From the cell containing the given text, extract its center point as (x, y) coordinate. 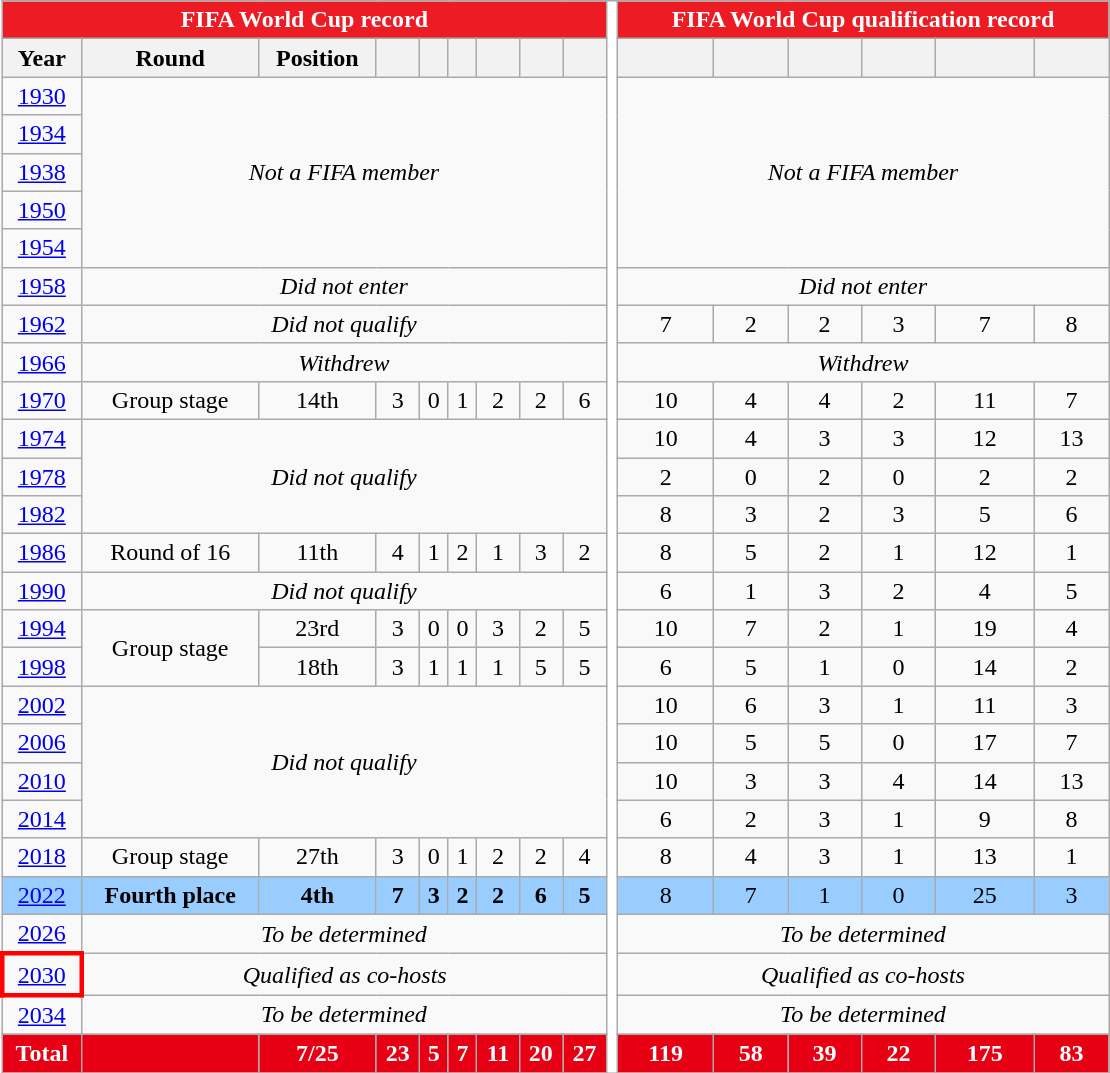
19 (984, 629)
2018 (42, 857)
1962 (42, 324)
2010 (42, 781)
25 (984, 895)
Position (318, 58)
23rd (318, 629)
14th (318, 400)
1934 (42, 134)
22 (898, 1053)
27th (318, 857)
4th (318, 895)
2026 (42, 934)
20 (541, 1053)
1994 (42, 629)
1930 (42, 96)
2002 (42, 705)
2014 (42, 819)
9 (984, 819)
1998 (42, 667)
1966 (42, 362)
1958 (42, 286)
1950 (42, 210)
58 (751, 1053)
Round of 16 (170, 553)
FIFA World Cup record (304, 20)
27 (585, 1053)
119 (665, 1053)
1978 (42, 477)
1970 (42, 400)
83 (1071, 1053)
2030 (42, 974)
18th (318, 667)
2034 (42, 1015)
2022 (42, 895)
Total (42, 1053)
Round (170, 58)
175 (984, 1053)
7/25 (318, 1053)
FIFA World Cup qualification record (862, 20)
39 (825, 1053)
23 (398, 1053)
1974 (42, 438)
Fourth place (170, 895)
1938 (42, 172)
1990 (42, 591)
1954 (42, 248)
Year (42, 58)
17 (984, 743)
1986 (42, 553)
11th (318, 553)
2006 (42, 743)
1982 (42, 515)
